Find where the given text appears and provide that cell's center as [X, Y] coordinate. 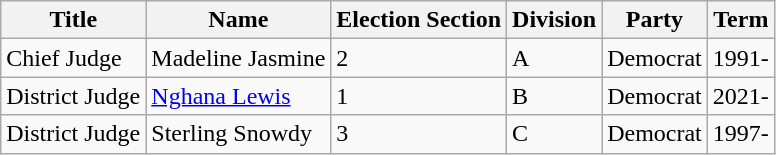
Title [74, 20]
Name [238, 20]
Term [740, 20]
1991- [740, 58]
Sterling Snowdy [238, 134]
Election Section [419, 20]
C [554, 134]
Chief Judge [74, 58]
Division [554, 20]
1 [419, 96]
A [554, 58]
Nghana Lewis [238, 96]
Madeline Jasmine [238, 58]
Party [655, 20]
B [554, 96]
2 [419, 58]
2021- [740, 96]
1997- [740, 134]
3 [419, 134]
